For the text-containing cell, return its midpoint in [X, Y] coordinate format. 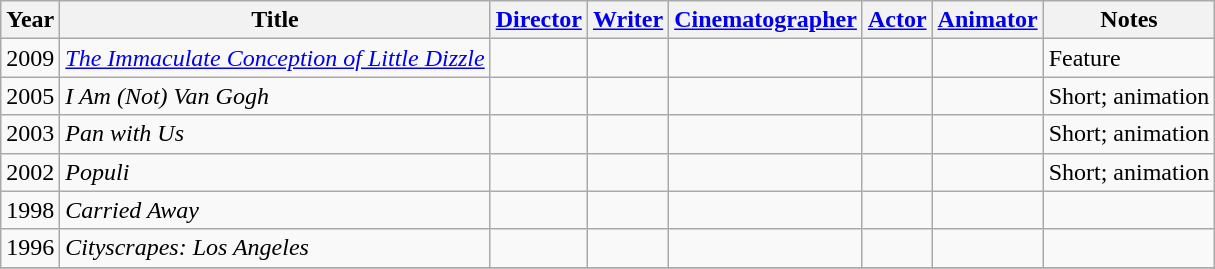
1996 [30, 248]
Writer [628, 20]
1998 [30, 210]
Director [538, 20]
Actor [897, 20]
Feature [1129, 58]
Title [275, 20]
Populi [275, 172]
2002 [30, 172]
Notes [1129, 20]
2009 [30, 58]
Year [30, 20]
Cinematographer [766, 20]
Animator [988, 20]
2003 [30, 134]
Pan with Us [275, 134]
I Am (Not) Van Gogh [275, 96]
The Immaculate Conception of Little Dizzle [275, 58]
Cityscrapes: Los Angeles [275, 248]
2005 [30, 96]
Carried Away [275, 210]
